Output the [x, y] coordinate of the center of the cell containing the given text.  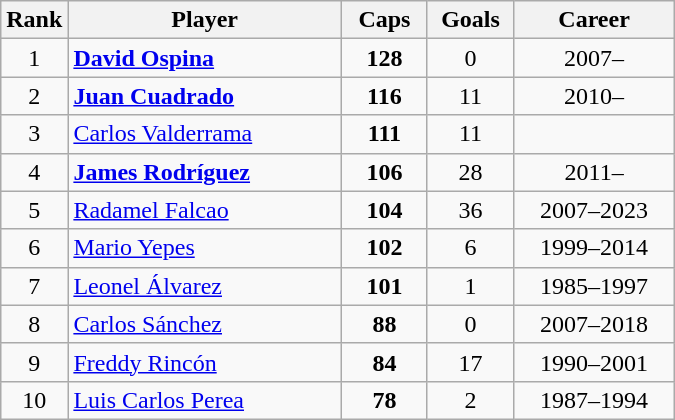
36 [470, 210]
David Ospina [205, 58]
2007–2023 [594, 210]
3 [34, 134]
Carlos Sánchez [205, 324]
James Rodríguez [205, 172]
1999–2014 [594, 248]
Carlos Valderrama [205, 134]
78 [384, 400]
2007– [594, 58]
2007–2018 [594, 324]
9 [34, 362]
1990–2001 [594, 362]
84 [384, 362]
7 [34, 286]
2011– [594, 172]
Leonel Álvarez [205, 286]
1987–1994 [594, 400]
Rank [34, 20]
28 [470, 172]
101 [384, 286]
102 [384, 248]
Radamel Falcao [205, 210]
116 [384, 96]
Mario Yepes [205, 248]
106 [384, 172]
1985–1997 [594, 286]
Career [594, 20]
4 [34, 172]
2010– [594, 96]
Freddy Rincón [205, 362]
Juan Cuadrado [205, 96]
Player [205, 20]
Goals [470, 20]
Caps [384, 20]
10 [34, 400]
Luis Carlos Perea [205, 400]
104 [384, 210]
8 [34, 324]
88 [384, 324]
17 [470, 362]
128 [384, 58]
5 [34, 210]
111 [384, 134]
